From the cell containing the given text, extract its center point as [x, y] coordinate. 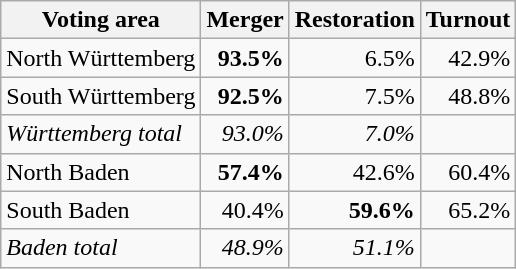
93.0% [245, 134]
42.9% [468, 58]
7.5% [354, 96]
42.6% [354, 172]
57.4% [245, 172]
92.5% [245, 96]
6.5% [354, 58]
South Württemberg [101, 96]
Restoration [354, 20]
48.8% [468, 96]
Württemberg total [101, 134]
7.0% [354, 134]
Merger [245, 20]
Turnout [468, 20]
40.4% [245, 210]
Baden total [101, 248]
60.4% [468, 172]
South Baden [101, 210]
North Baden [101, 172]
48.9% [245, 248]
93.5% [245, 58]
Voting area [101, 20]
59.6% [354, 210]
65.2% [468, 210]
North Württemberg [101, 58]
51.1% [354, 248]
